Find where the given text appears and provide that cell's center as (x, y) coordinate. 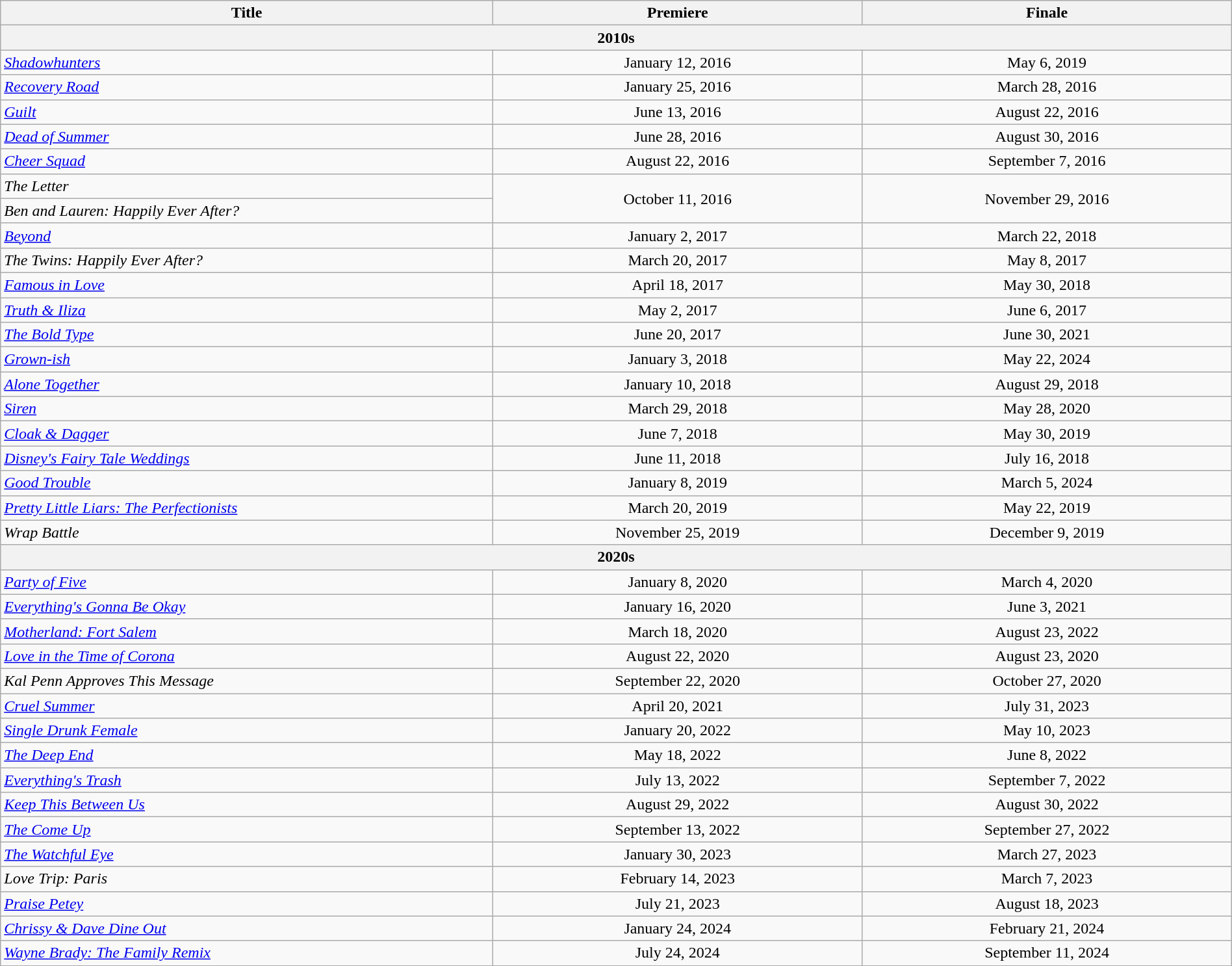
July 21, 2023 (678, 904)
Title (247, 13)
July 31, 2023 (1047, 705)
Keep This Between Us (247, 805)
Alone Together (247, 384)
July 13, 2022 (678, 780)
January 12, 2016 (678, 62)
Chrissy & Dave Dine Out (247, 928)
March 20, 2019 (678, 508)
Cheer Squad (247, 161)
Love in the Time of Corona (247, 656)
Wrap Battle (247, 532)
Wayne Brady: The Family Remix (247, 953)
January 8, 2019 (678, 483)
Everything's Gonna Be Okay (247, 607)
May 8, 2017 (1047, 260)
June 6, 2017 (1047, 310)
December 9, 2019 (1047, 532)
August 29, 2018 (1047, 384)
Recovery Road (247, 87)
January 16, 2020 (678, 607)
January 10, 2018 (678, 384)
April 18, 2017 (678, 285)
March 27, 2023 (1047, 854)
May 18, 2022 (678, 755)
June 3, 2021 (1047, 607)
Ben and Lauren: Happily Ever After? (247, 211)
June 8, 2022 (1047, 755)
August 23, 2022 (1047, 631)
March 29, 2018 (678, 409)
May 2, 2017 (678, 310)
Truth & Iliza (247, 310)
November 25, 2019 (678, 532)
August 18, 2023 (1047, 904)
May 30, 2018 (1047, 285)
September 7, 2022 (1047, 780)
2020s (616, 557)
March 5, 2024 (1047, 483)
Love Trip: Paris (247, 879)
July 16, 2018 (1047, 458)
Motherland: Fort Salem (247, 631)
The Twins: Happily Ever After? (247, 260)
June 30, 2021 (1047, 335)
January 25, 2016 (678, 87)
Praise Petey (247, 904)
March 28, 2016 (1047, 87)
Grown-ish (247, 359)
January 20, 2022 (678, 731)
June 13, 2016 (678, 112)
June 7, 2018 (678, 434)
October 11, 2016 (678, 198)
June 20, 2017 (678, 335)
Dead of Summer (247, 137)
May 6, 2019 (1047, 62)
Famous in Love (247, 285)
September 27, 2022 (1047, 829)
January 30, 2023 (678, 854)
March 4, 2020 (1047, 582)
March 7, 2023 (1047, 879)
Premiere (678, 13)
January 8, 2020 (678, 582)
February 14, 2023 (678, 879)
July 24, 2024 (678, 953)
June 28, 2016 (678, 137)
Party of Five (247, 582)
March 18, 2020 (678, 631)
Single Drunk Female (247, 731)
May 28, 2020 (1047, 409)
August 30, 2022 (1047, 805)
September 22, 2020 (678, 681)
The Letter (247, 186)
August 22, 2020 (678, 656)
Siren (247, 409)
Guilt (247, 112)
Pretty Little Liars: The Perfectionists (247, 508)
April 20, 2021 (678, 705)
August 30, 2016 (1047, 137)
May 22, 2024 (1047, 359)
May 10, 2023 (1047, 731)
Disney's Fairy Tale Weddings (247, 458)
March 20, 2017 (678, 260)
The Bold Type (247, 335)
February 21, 2024 (1047, 928)
The Come Up (247, 829)
August 23, 2020 (1047, 656)
Everything's Trash (247, 780)
August 29, 2022 (678, 805)
November 29, 2016 (1047, 198)
October 27, 2020 (1047, 681)
Kal Penn Approves This Message (247, 681)
Shadowhunters (247, 62)
September 11, 2024 (1047, 953)
September 13, 2022 (678, 829)
March 22, 2018 (1047, 235)
Good Trouble (247, 483)
September 7, 2016 (1047, 161)
Finale (1047, 13)
Cruel Summer (247, 705)
Cloak & Dagger (247, 434)
Beyond (247, 235)
2010s (616, 38)
January 2, 2017 (678, 235)
June 11, 2018 (678, 458)
The Deep End (247, 755)
May 30, 2019 (1047, 434)
May 22, 2019 (1047, 508)
January 24, 2024 (678, 928)
January 3, 2018 (678, 359)
The Watchful Eye (247, 854)
